Pinpoint the cell where the given text exists, returning its (x, y) midpoint coordinate. 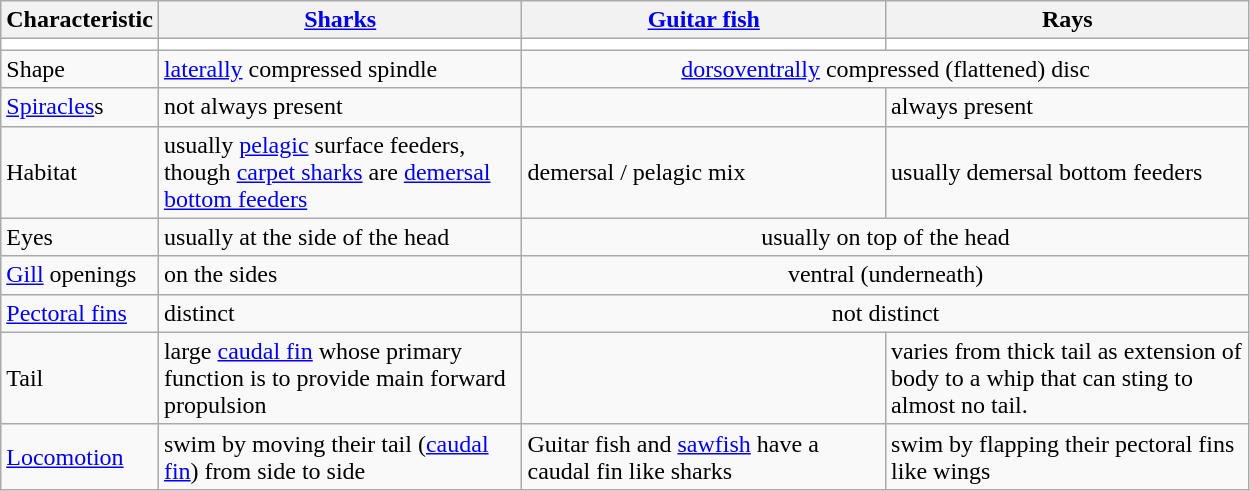
usually on top of the head (886, 237)
always present (1068, 107)
demersal / pelagic mix (704, 172)
swim by moving their tail (caudal fin) from side to side (340, 456)
Sharks (340, 20)
laterally compressed spindle (340, 69)
on the sides (340, 275)
dorsoventrally compressed (flattened) disc (886, 69)
varies from thick tail as extension of body to a whip that can sting to almost no tail. (1068, 378)
usually at the side of the head (340, 237)
Tail (80, 378)
Gill openings (80, 275)
Rays (1068, 20)
not distinct (886, 313)
Characteristic (80, 20)
Habitat (80, 172)
ventral (underneath) (886, 275)
Eyes (80, 237)
usually pelagic surface feeders, though carpet sharks are demersal bottom feeders (340, 172)
Pectoral fins (80, 313)
distinct (340, 313)
Guitar fish (704, 20)
Locomotion (80, 456)
Guitar fish and sawfish have a caudal fin like sharks (704, 456)
usually demersal bottom feeders (1068, 172)
Shape (80, 69)
not always present (340, 107)
Spiracless (80, 107)
large caudal fin whose primary function is to provide main forward propulsion (340, 378)
swim by flapping their pectoral fins like wings (1068, 456)
